Detect which cell encompasses the target text, then output its [X, Y] center coordinate. 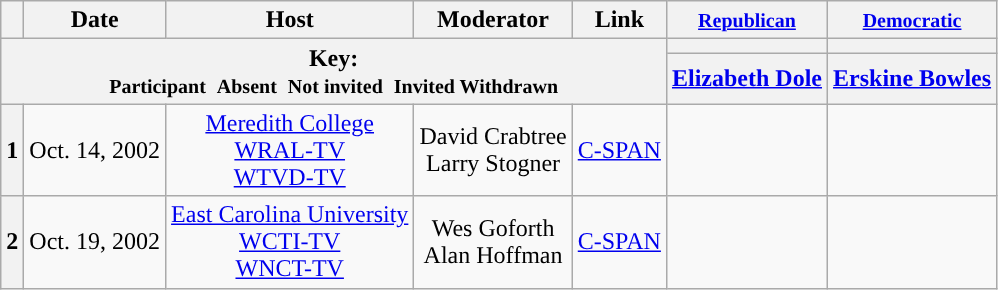
Oct. 14, 2002 [95, 150]
Erskine Bowles [912, 78]
Democratic [912, 20]
Link [619, 20]
Key: Participant Absent Not invited Invited Withdrawn [334, 72]
East Carolina UniversityWCTI-TVWNCT-TV [290, 242]
Oct. 19, 2002 [95, 242]
2 [12, 242]
David CrabtreeLarry Stogner [493, 150]
1 [12, 150]
Date [95, 20]
Wes GoforthAlan Hoffman [493, 242]
Meredith CollegeWRAL-TVWTVD-TV [290, 150]
Elizabeth Dole [746, 78]
Host [290, 20]
Moderator [493, 20]
Republican [746, 20]
